Find where the given text appears and provide that cell's center as [X, Y] coordinate. 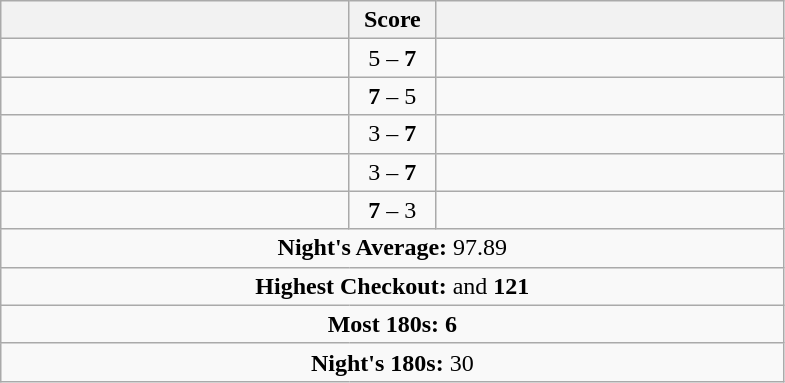
Highest Checkout: and 121 [392, 286]
Night's 180s: 30 [392, 362]
7 – 5 [392, 96]
Night's Average: 97.89 [392, 248]
5 – 7 [392, 58]
7 – 3 [392, 210]
Score [392, 20]
Most 180s: 6 [392, 324]
